Provide the [x, y] coordinate of the cell's center where the given text is located.  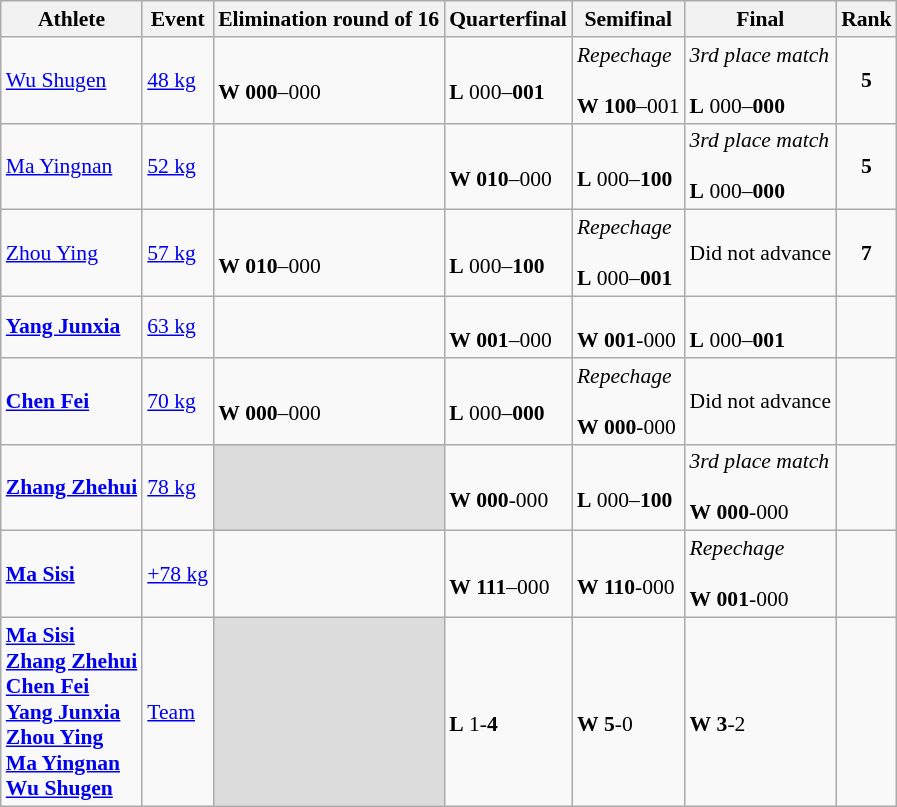
W 001-000 [628, 328]
70 kg [178, 402]
W 001–000 [508, 328]
RepechageL 000–001 [628, 254]
W 111–000 [508, 574]
Athlete [72, 19]
W 3-2 [761, 712]
Elimination round of 16 [328, 19]
Quarterfinal [508, 19]
7 [866, 254]
Ma SisiZhang ZhehuiChen FeiYang JunxiaZhou YingMa YingnanWu Shugen [72, 712]
W 110-000 [628, 574]
L 000–000 [508, 402]
+78 kg [178, 574]
W 000-000 [508, 488]
RepechageW 100–001 [628, 80]
W 5-0 [628, 712]
48 kg [178, 80]
Yang Junxia [72, 328]
63 kg [178, 328]
Event [178, 19]
RepechageW 000-000 [628, 402]
Rank [866, 19]
Wu Shugen [72, 80]
52 kg [178, 166]
Zhou Ying [72, 254]
57 kg [178, 254]
L 1-4 [508, 712]
Ma Sisi [72, 574]
Semifinal [628, 19]
Zhang Zhehui [72, 488]
Chen Fei [72, 402]
RepechageW 001-000 [761, 574]
78 kg [178, 488]
Final [761, 19]
Ma Yingnan [72, 166]
Team [178, 712]
3rd place matchW 000-000 [761, 488]
